Output the [X, Y] coordinate of the center of the cell containing the given text.  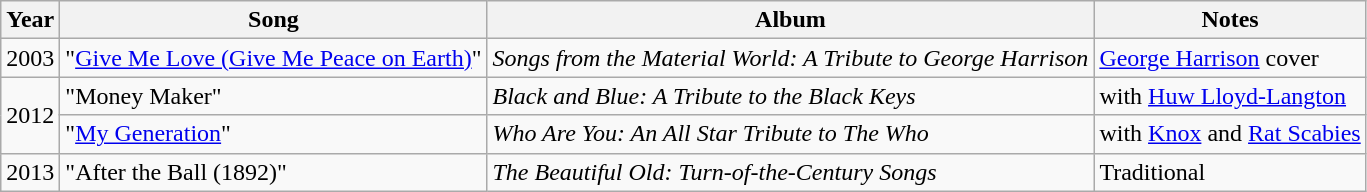
2012 [30, 115]
Songs from the Material World: A Tribute to George Harrison [790, 58]
"My Generation" [274, 134]
Year [30, 20]
"Money Maker" [274, 96]
"Give Me Love (Give Me Peace on Earth)" [274, 58]
with Knox and Rat Scabies [1230, 134]
Notes [1230, 20]
2003 [30, 58]
Black and Blue: A Tribute to the Black Keys [790, 96]
Song [274, 20]
George Harrison cover [1230, 58]
Album [790, 20]
2013 [30, 172]
"After the Ball (1892)" [274, 172]
The Beautiful Old: Turn-of-the-Century Songs [790, 172]
Who Are You: An All Star Tribute to The Who [790, 134]
Traditional [1230, 172]
with Huw Lloyd-Langton [1230, 96]
